Pinpoint the cell where the given text exists, returning its [X, Y] midpoint coordinate. 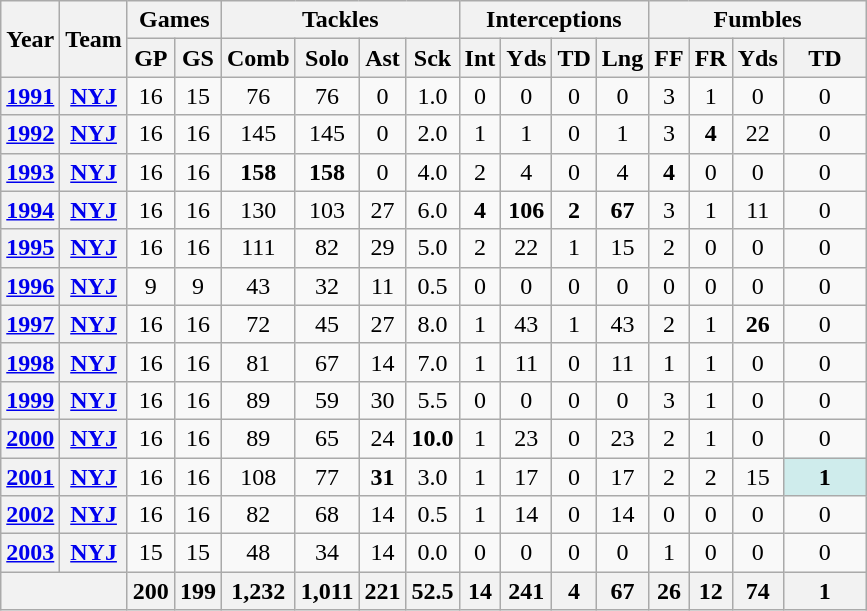
74 [758, 591]
GS [198, 58]
45 [327, 324]
FF [669, 58]
Comb [258, 58]
8.0 [432, 324]
5.0 [432, 248]
Fumbles [758, 20]
108 [258, 477]
12 [710, 591]
221 [382, 591]
10.0 [432, 438]
2001 [30, 477]
Games [174, 20]
2003 [30, 553]
FR [710, 58]
1997 [30, 324]
1995 [30, 248]
3.0 [432, 477]
199 [198, 591]
4.0 [432, 172]
1,232 [258, 591]
Lng [622, 58]
103 [327, 210]
1998 [30, 362]
1994 [30, 210]
65 [327, 438]
2002 [30, 515]
24 [382, 438]
Int [480, 58]
Tackles [340, 20]
52.5 [432, 591]
241 [526, 591]
Year [30, 39]
130 [258, 210]
1991 [30, 96]
59 [327, 400]
1.0 [432, 96]
Solo [327, 58]
68 [327, 515]
81 [258, 362]
31 [382, 477]
77 [327, 477]
Team [94, 39]
1999 [30, 400]
200 [150, 591]
0.0 [432, 553]
2000 [30, 438]
Interceptions [554, 20]
5.5 [432, 400]
106 [526, 210]
1992 [30, 134]
30 [382, 400]
72 [258, 324]
Sck [432, 58]
29 [382, 248]
6.0 [432, 210]
1993 [30, 172]
48 [258, 553]
34 [327, 553]
Ast [382, 58]
32 [327, 286]
1,011 [327, 591]
GP [150, 58]
7.0 [432, 362]
1996 [30, 286]
2.0 [432, 134]
111 [258, 248]
